Scan for the cell matching the given text and deliver its [x, y] coordinate at center. 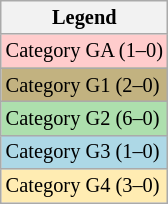
Category G2 (6–0) [84, 118]
Category G1 (2–0) [84, 85]
Category G4 (3–0) [84, 186]
Category G3 (1–0) [84, 152]
Category GA (1–0) [84, 51]
Legend [84, 17]
